Identify which cell holds the provided text, then report its [x, y] central coordinate. 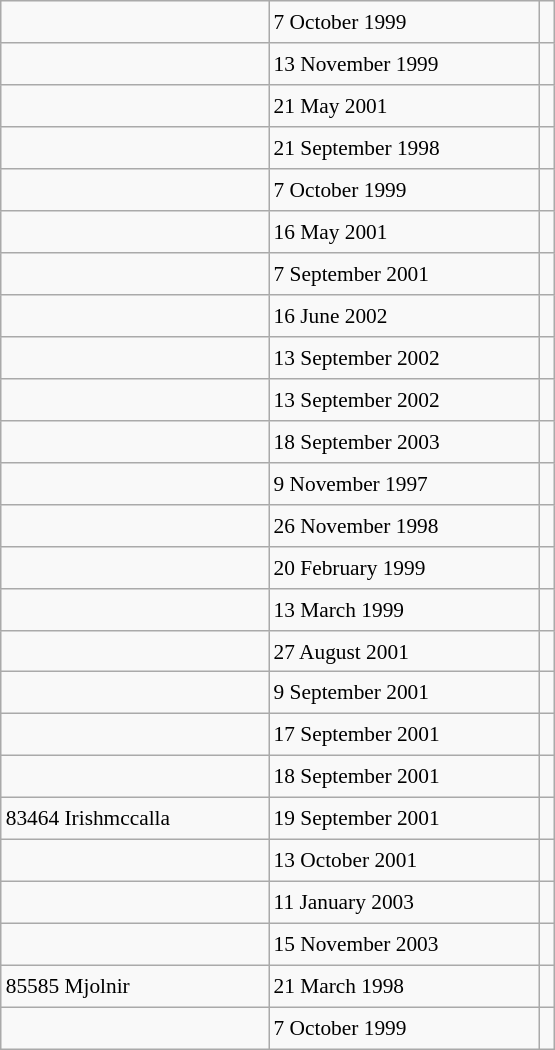
26 November 1998 [404, 525]
13 October 2001 [404, 861]
17 September 2001 [404, 735]
9 September 2001 [404, 693]
9 November 1997 [404, 483]
19 September 2001 [404, 819]
13 November 1999 [404, 64]
21 May 2001 [404, 106]
16 June 2002 [404, 316]
85585 Mjolnir [135, 986]
21 September 1998 [404, 148]
20 February 1999 [404, 567]
83464 Irishmccalla [135, 819]
7 September 2001 [404, 274]
11 January 2003 [404, 903]
18 September 2001 [404, 777]
16 May 2001 [404, 232]
15 November 2003 [404, 945]
21 March 1998 [404, 986]
27 August 2001 [404, 651]
18 September 2003 [404, 441]
13 March 1999 [404, 609]
